Detect which cell encompasses the target text, then output its [X, Y] center coordinate. 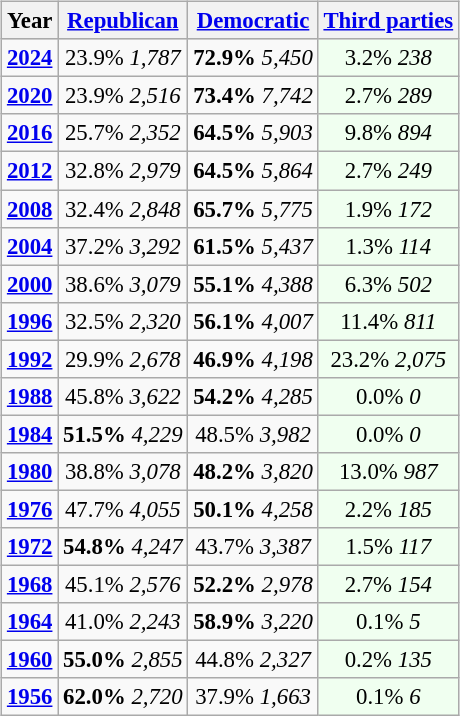
23.9% 1,787 [123, 58]
65.7% 5,775 [253, 209]
23.9% 2,516 [123, 96]
2020 [30, 96]
61.5% 5,437 [253, 246]
Third parties [388, 21]
2.7% 289 [388, 96]
2000 [30, 284]
37.9% 1,663 [253, 697]
11.4% 811 [388, 321]
2012 [30, 171]
72.9% 5,450 [253, 58]
25.7% 2,352 [123, 133]
2004 [30, 246]
47.7% 4,055 [123, 509]
1.3% 114 [388, 246]
73.4% 7,742 [253, 96]
52.2% 2,978 [253, 584]
13.0% 987 [388, 472]
2016 [30, 133]
41.0% 2,243 [123, 622]
62.0% 2,720 [123, 697]
Year [30, 21]
2008 [30, 209]
58.9% 3,220 [253, 622]
1964 [30, 622]
55.0% 2,855 [123, 660]
32.5% 2,320 [123, 321]
44.8% 2,327 [253, 660]
56.1% 4,007 [253, 321]
0.1% 5 [388, 622]
1956 [30, 697]
1996 [30, 321]
55.1% 4,388 [253, 284]
1980 [30, 472]
64.5% 5,864 [253, 171]
9.8% 894 [388, 133]
1960 [30, 660]
2.7% 154 [388, 584]
38.8% 3,078 [123, 472]
2024 [30, 58]
1976 [30, 509]
6.3% 502 [388, 284]
1.5% 117 [388, 547]
45.1% 2,576 [123, 584]
54.8% 4,247 [123, 547]
43.7% 3,387 [253, 547]
2.7% 249 [388, 171]
45.8% 3,622 [123, 396]
1968 [30, 584]
48.2% 3,820 [253, 472]
32.4% 2,848 [123, 209]
1984 [30, 434]
64.5% 5,903 [253, 133]
0.1% 6 [388, 697]
51.5% 4,229 [123, 434]
46.9% 4,198 [253, 359]
Republican [123, 21]
1988 [30, 396]
50.1% 4,258 [253, 509]
Democratic [253, 21]
54.2% 4,285 [253, 396]
37.2% 3,292 [123, 246]
23.2% 2,075 [388, 359]
32.8% 2,979 [123, 171]
1992 [30, 359]
3.2% 238 [388, 58]
38.6% 3,079 [123, 284]
29.9% 2,678 [123, 359]
1.9% 172 [388, 209]
0.2% 135 [388, 660]
48.5% 3,982 [253, 434]
1972 [30, 547]
2.2% 185 [388, 509]
